Extract the (X, Y) coordinate from the center of the cell holding the provided text.  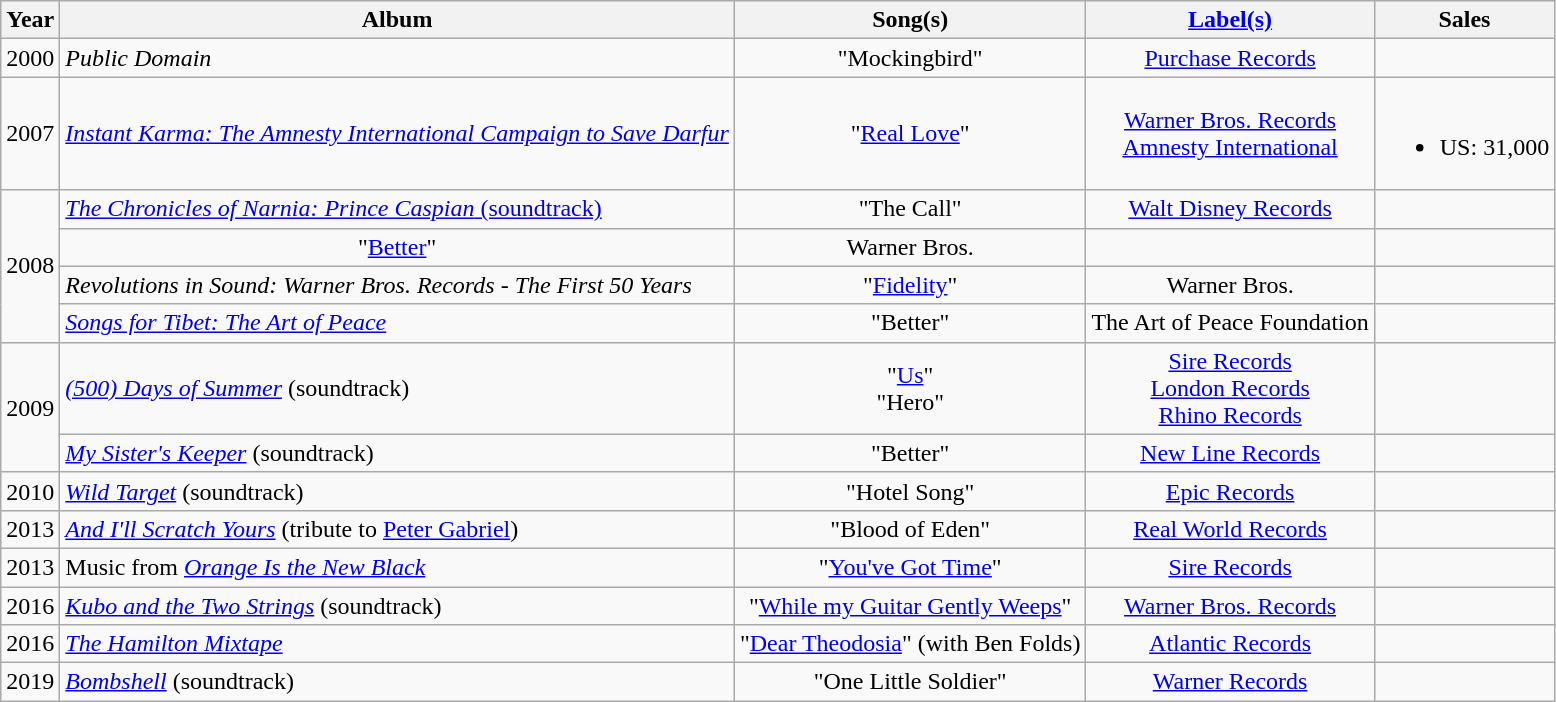
"One Little Soldier" (910, 682)
The Chronicles of Narnia: Prince Caspian (soundtrack) (398, 209)
"Dear Theodosia" (with Ben Folds) (910, 644)
Sire RecordsLondon RecordsRhino Records (1230, 388)
Warner Records (1230, 682)
Songs for Tibet: The Art of Peace (398, 323)
"While my Guitar Gently Weeps" (910, 605)
2019 (30, 682)
2008 (30, 266)
Wild Target (soundtrack) (398, 491)
"Us""Hero" (910, 388)
2009 (30, 407)
Year (30, 20)
Label(s) (1230, 20)
"Mockingbird" (910, 58)
2010 (30, 491)
Song(s) (910, 20)
Album (398, 20)
"The Call" (910, 209)
My Sister's Keeper (soundtrack) (398, 453)
Kubo and the Two Strings (soundtrack) (398, 605)
2007 (30, 134)
Sire Records (1230, 567)
Real World Records (1230, 529)
Walt Disney Records (1230, 209)
Bombshell (soundtrack) (398, 682)
And I'll Scratch Yours (tribute to Peter Gabriel) (398, 529)
The Hamilton Mixtape (398, 644)
Revolutions in Sound: Warner Bros. Records - The First 50 Years (398, 285)
"You've Got Time" (910, 567)
Purchase Records (1230, 58)
The Art of Peace Foundation (1230, 323)
US: 31,000 (1464, 134)
"Hotel Song" (910, 491)
Sales (1464, 20)
2000 (30, 58)
(500) Days of Summer (soundtrack) (398, 388)
Atlantic Records (1230, 644)
Epic Records (1230, 491)
Warner Bros. Records (1230, 605)
Instant Karma: The Amnesty International Campaign to Save Darfur (398, 134)
"Blood of Eden" (910, 529)
"Real Love" (910, 134)
Music from Orange Is the New Black (398, 567)
"Fidelity" (910, 285)
New Line Records (1230, 453)
Public Domain (398, 58)
Warner Bros. RecordsAmnesty International (1230, 134)
